Pinpoint the cell where the given text exists, returning its [x, y] midpoint coordinate. 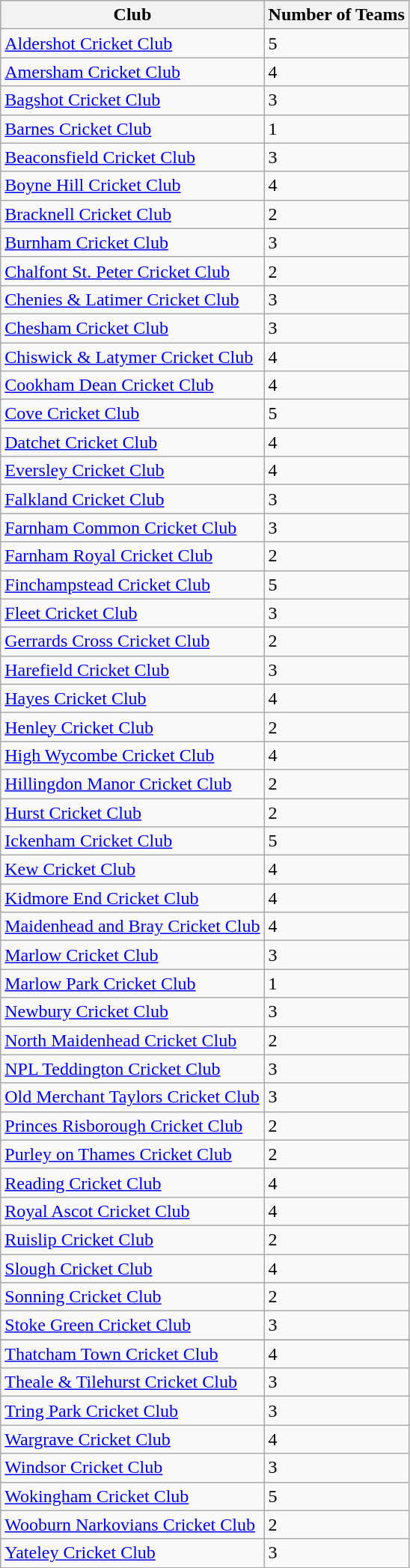
Falkland Cricket Club [132, 499]
Fleet Cricket Club [132, 613]
Kew Cricket Club [132, 870]
Farnham Royal Cricket Club [132, 556]
Cookham Dean Cricket Club [132, 385]
Amersham Cricket Club [132, 72]
Hayes Cricket Club [132, 698]
Chalfont St. Peter Cricket Club [132, 271]
Old Merchant Taylors Cricket Club [132, 1097]
North Maidenhead Cricket Club [132, 1040]
Bracknell Cricket Club [132, 214]
Beaconsfield Cricket Club [132, 157]
Theale & Tilehurst Cricket Club [132, 1382]
Chesham Cricket Club [132, 328]
Farnham Common Cricket Club [132, 528]
Wargrave Cricket Club [132, 1439]
Hurst Cricket Club [132, 812]
Royal Ascot Cricket Club [132, 1211]
Aldershot Cricket Club [132, 43]
Reading Cricket Club [132, 1183]
Thatcham Town Cricket Club [132, 1354]
Barnes Cricket Club [132, 129]
Purley on Thames Cricket Club [132, 1154]
Gerrards Cross Cricket Club [132, 641]
Datchet Cricket Club [132, 442]
Wokingham Cricket Club [132, 1496]
Boyne Hill Cricket Club [132, 186]
Slough Cricket Club [132, 1269]
Stoke Green Cricket Club [132, 1326]
Yateley Cricket Club [132, 1553]
High Wycombe Cricket Club [132, 755]
Princes Risborough Cricket Club [132, 1126]
Maidenhead and Bray Cricket Club [132, 927]
Cove Cricket Club [132, 414]
Eversley Cricket Club [132, 471]
Hillingdon Manor Cricket Club [132, 784]
Number of Teams [337, 15]
Chiswick & Latymer Cricket Club [132, 357]
NPL Teddington Cricket Club [132, 1069]
Burnham Cricket Club [132, 242]
Ickenham Cricket Club [132, 841]
Chenies & Latimer Cricket Club [132, 299]
Henley Cricket Club [132, 727]
Kidmore End Cricket Club [132, 898]
Harefield Cricket Club [132, 670]
Club [132, 15]
Ruislip Cricket Club [132, 1239]
Bagshot Cricket Club [132, 100]
Newbury Cricket Club [132, 1012]
Marlow Park Cricket Club [132, 983]
Windsor Cricket Club [132, 1468]
Sonning Cricket Club [132, 1297]
Wooburn Narkovians Cricket Club [132, 1525]
Marlow Cricket Club [132, 955]
Tring Park Cricket Club [132, 1411]
Finchampstead Cricket Club [132, 585]
